Capture the cell that displays the provided text and extract its (X, Y) central coordinate. 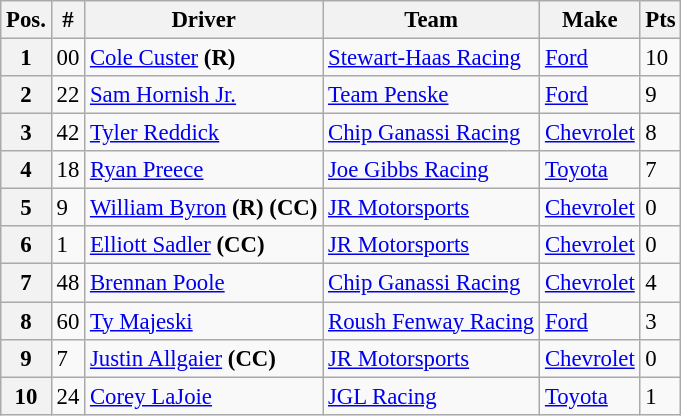
Pos. (26, 20)
Roush Fenway Racing (432, 321)
18 (68, 170)
Joe Gibbs Racing (432, 170)
Corey LaJoie (204, 396)
Justin Allgaier (CC) (204, 358)
Ryan Preece (204, 170)
Ty Majeski (204, 321)
# (68, 20)
Pts (660, 20)
6 (26, 245)
48 (68, 283)
Tyler Reddick (204, 133)
Stewart-Haas Racing (432, 58)
60 (68, 321)
Make (590, 20)
Team (432, 20)
Elliott Sadler (CC) (204, 245)
Sam Hornish Jr. (204, 95)
Driver (204, 20)
42 (68, 133)
Brennan Poole (204, 283)
Team Penske (432, 95)
JGL Racing (432, 396)
William Byron (R) (CC) (204, 208)
Cole Custer (R) (204, 58)
22 (68, 95)
5 (26, 208)
24 (68, 396)
00 (68, 58)
2 (26, 95)
